Pinpoint the cell where the given text exists, returning its (X, Y) midpoint coordinate. 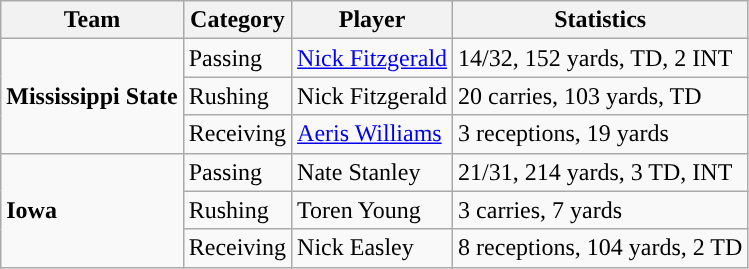
Nick Easley (372, 248)
14/32, 152 yards, TD, 2 INT (600, 58)
Team (92, 20)
20 carries, 103 yards, TD (600, 96)
Category (237, 20)
Player (372, 20)
8 receptions, 104 yards, 2 TD (600, 248)
Aeris Williams (372, 134)
3 carries, 7 yards (600, 210)
Mississippi State (92, 96)
21/31, 214 yards, 3 TD, INT (600, 172)
Toren Young (372, 210)
Nate Stanley (372, 172)
Iowa (92, 210)
3 receptions, 19 yards (600, 134)
Statistics (600, 20)
